Output the [X, Y] coordinate of the center of the cell containing the given text.  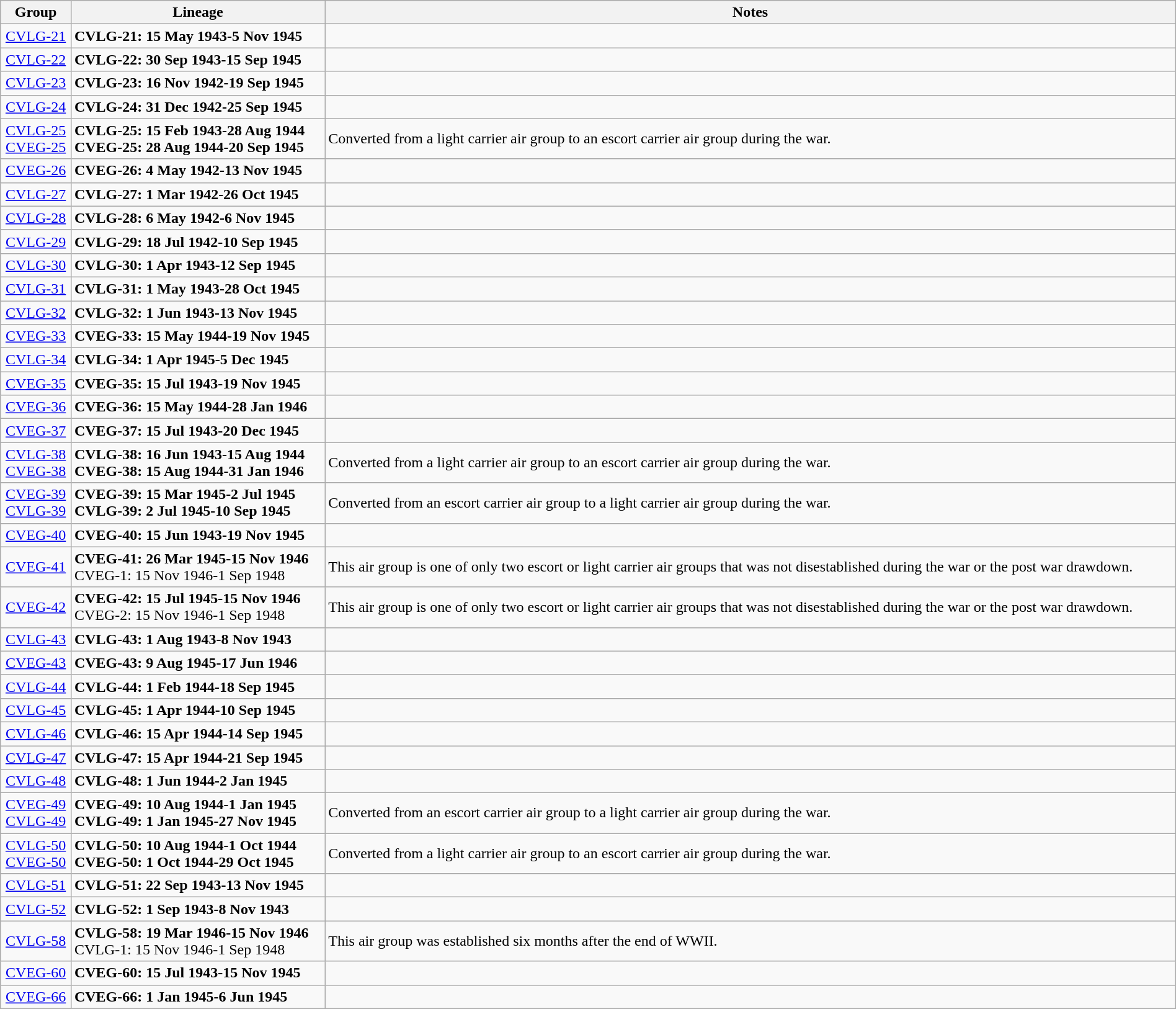
CVLG-43 [36, 639]
CVEG-49CVLG-49 [36, 813]
CVLG-22 [36, 60]
CVEG-66: 1 Jan 1945-6 Jun 1945 [197, 997]
CVEG-33: 15 May 1944-19 Nov 1945 [197, 336]
CVLG-34: 1 Apr 1945-5 Dec 1945 [197, 360]
CVEG-35 [36, 383]
CVLG-38: 16 Jun 1943-15 Aug 1944CVEG-38: 15 Aug 1944-31 Jan 1946 [197, 463]
CVLG-30 [36, 265]
CVLG-58: 19 Mar 1946-15 Nov 1946CVLG-1: 15 Nov 1946-1 Sep 1948 [197, 941]
CVLG-50: 10 Aug 1944-1 Oct 1944CVEG-50: 1 Oct 1944-29 Oct 1945 [197, 854]
CVLG-44: 1 Feb 1944-18 Sep 1945 [197, 686]
CVEG-26 [36, 171]
CVEG-42: 15 Jul 1945-15 Nov 1946CVEG-2: 15 Nov 1946-1 Sep 1948 [197, 607]
CVEG-37: 15 Jul 1943-20 Dec 1945 [197, 431]
CVLG-23 [36, 83]
CVEG-39: 15 Mar 1945-2 Jul 1945CVLG-39: 2 Jul 1945-10 Sep 1945 [197, 503]
CVLG-23: 16 Nov 1942-19 Sep 1945 [197, 83]
CVLG-30: 1 Apr 1943-12 Sep 1945 [197, 265]
CVLG-58 [36, 941]
CVEG-35: 15 Jul 1943-19 Nov 1945 [197, 383]
CVEG-60 [36, 973]
CVLG-45 [36, 710]
CVLG-32 [36, 312]
CVLG-48 [36, 781]
CVEG-43 [36, 663]
CVEG-36: 15 May 1944-28 Jan 1946 [197, 407]
CVEG-26: 4 May 1942-13 Nov 1945 [197, 171]
CVLG-38CVEG-38 [36, 463]
CVEG-36 [36, 407]
CVLG-22: 30 Sep 1943-15 Sep 1945 [197, 60]
CVLG-45: 1 Apr 1944-10 Sep 1945 [197, 710]
Lineage [197, 12]
CVLG-21: 15 May 1943-5 Nov 1945 [197, 36]
CVLG-47 [36, 758]
CVLG-43: 1 Aug 1943-8 Nov 1943 [197, 639]
CVLG-28: 6 May 1942-6 Nov 1945 [197, 218]
CVEG-33 [36, 336]
CVEG-66 [36, 997]
CVLG-32: 1 Jun 1943-13 Nov 1945 [197, 312]
CVLG-24 [36, 107]
Notes [751, 12]
CVLG-28 [36, 218]
CVLG-46: 15 Apr 1944-14 Sep 1945 [197, 733]
CVLG-52: 1 Sep 1943-8 Nov 1943 [197, 909]
CVLG-27: 1 Mar 1942-26 Oct 1945 [197, 194]
CVLG-25CVEG-25 [36, 139]
CVEG-41 [36, 567]
CVLG-24: 31 Dec 1942-25 Sep 1945 [197, 107]
CVLG-31: 1 May 1943-28 Oct 1945 [197, 289]
CVEG-40: 15 Jun 1943-19 Nov 1945 [197, 535]
CVEG-60: 15 Jul 1943-15 Nov 1945 [197, 973]
CVLG-50CVEG-50 [36, 854]
Group [36, 12]
CVEG-42 [36, 607]
CVLG-25: 15 Feb 1943-28 Aug 1944CVEG-25: 28 Aug 1944-20 Sep 1945 [197, 139]
CVEG-49: 10 Aug 1944-1 Jan 1945CVLG-49: 1 Jan 1945-27 Nov 1945 [197, 813]
CVLG-34 [36, 360]
CVLG-47: 15 Apr 1944-21 Sep 1945 [197, 758]
CVEG-41: 26 Mar 1945-15 Nov 1946CVEG-1: 15 Nov 1946-1 Sep 1948 [197, 567]
CVLG-44 [36, 686]
CVEG-37 [36, 431]
This air group was established six months after the end of WWII. [751, 941]
CVLG-48: 1 Jun 1944-2 Jan 1945 [197, 781]
CVLG-31 [36, 289]
CVLG-29: 18 Jul 1942-10 Sep 1945 [197, 241]
CVEG-40 [36, 535]
CVLG-21 [36, 36]
CVLG-51: 22 Sep 1943-13 Nov 1945 [197, 886]
CVLG-29 [36, 241]
CVLG-52 [36, 909]
CVLG-46 [36, 733]
CVEG-43: 9 Aug 1945-17 Jun 1946 [197, 663]
CVEG-39CVLG-39 [36, 503]
CVLG-27 [36, 194]
CVLG-51 [36, 886]
